Detect which cell encompasses the target text, then output its (X, Y) center coordinate. 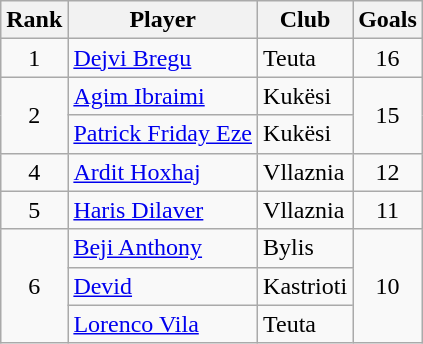
Dejvi Bregu (163, 58)
11 (388, 210)
Goals (388, 20)
Player (163, 20)
Patrick Friday Eze (163, 134)
1 (34, 58)
Agim Ibraimi (163, 96)
Devid (163, 286)
Rank (34, 20)
6 (34, 286)
Ardit Hoxhaj (163, 172)
Beji Anthony (163, 248)
5 (34, 210)
2 (34, 115)
Club (306, 20)
Haris Dilaver (163, 210)
Lorenco Vila (163, 324)
10 (388, 286)
16 (388, 58)
Bylis (306, 248)
12 (388, 172)
15 (388, 115)
4 (34, 172)
Kastrioti (306, 286)
